Identify which cell holds the provided text, then report its [X, Y] central coordinate. 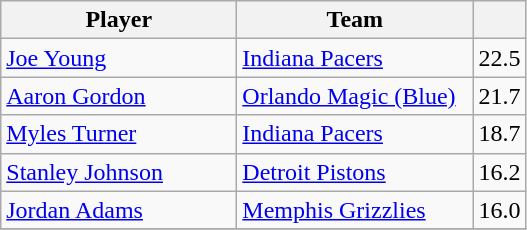
22.5 [500, 58]
Player [119, 20]
Stanley Johnson [119, 172]
Myles Turner [119, 134]
Joe Young [119, 58]
Aaron Gordon [119, 96]
Memphis Grizzlies [355, 210]
Jordan Adams [119, 210]
21.7 [500, 96]
Detroit Pistons [355, 172]
Team [355, 20]
16.0 [500, 210]
16.2 [500, 172]
18.7 [500, 134]
Orlando Magic (Blue) [355, 96]
